Detect which cell encompasses the target text, then output its (X, Y) center coordinate. 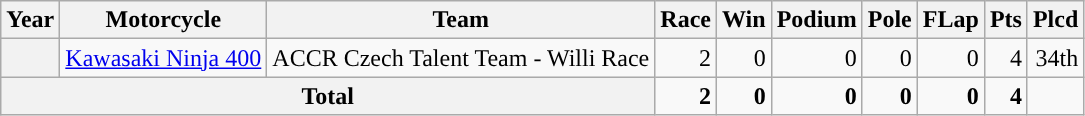
FLap (950, 20)
Pole (890, 20)
34th (1055, 58)
Pts (1006, 20)
Win (744, 20)
Kawasaki Ninja 400 (164, 58)
Motorcycle (164, 20)
Plcd (1055, 20)
Team (461, 20)
Podium (816, 20)
Year (30, 20)
Total (328, 96)
ACCR Czech Talent Team - Willi Race (461, 58)
Race (686, 20)
